Find where the given text appears and provide that cell's center as (X, Y) coordinate. 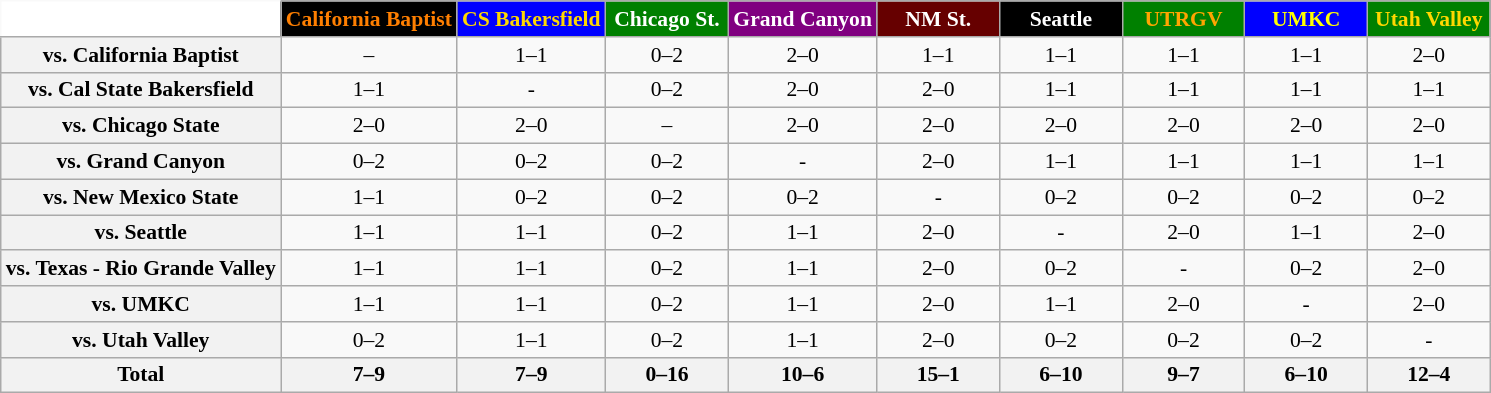
9–7 (1184, 375)
vs. Grand Canyon (141, 162)
California Baptist (369, 19)
Chicago St. (668, 19)
NM St. (938, 19)
12–4 (1428, 375)
vs. UMKC (141, 304)
vs. New Mexico State (141, 197)
vs. Texas - Rio Grande Valley (141, 269)
CS Bakersfield (532, 19)
Total (141, 375)
vs. Utah Valley (141, 340)
vs. Seattle (141, 233)
0–16 (668, 375)
vs. Cal State Bakersfield (141, 90)
Grand Canyon (802, 19)
15–1 (938, 375)
Utah Valley (1428, 19)
Seattle (1062, 19)
UTRGV (1184, 19)
vs. Chicago State (141, 126)
10–6 (802, 375)
UMKC (1306, 19)
vs. California Baptist (141, 55)
